Determine the [X, Y] coordinate at the center of the cell enclosing the given text.  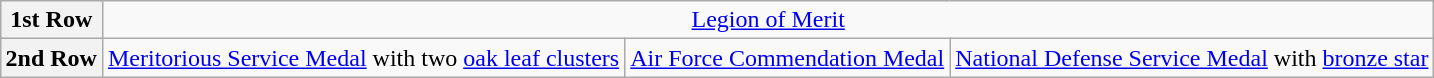
Air Force Commendation Medal [788, 58]
National Defense Service Medal with bronze star [1192, 58]
1st Row [51, 20]
Legion of Merit [768, 20]
2nd Row [51, 58]
Meritorious Service Medal with two oak leaf clusters [363, 58]
